Return (x, y) of the center of cell containing provided text 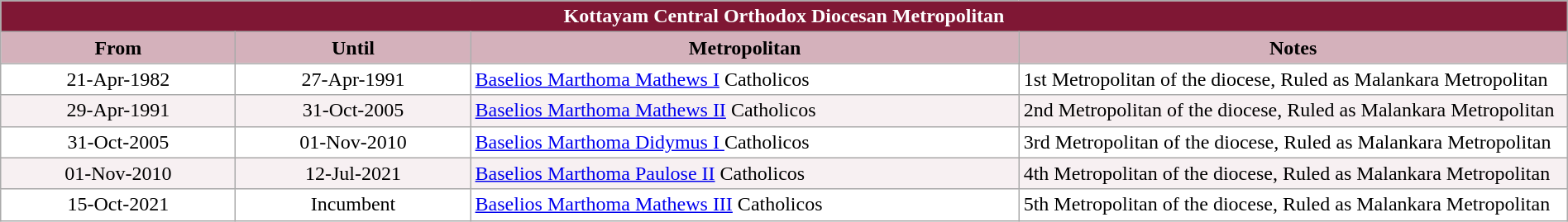
Baselios Marthoma Paulose II Catholicos (744, 173)
5th Metropolitan of the diocese, Ruled as Malankara Metropolitan (1293, 205)
3rd Metropolitan of the diocese, Ruled as Malankara Metropolitan (1293, 142)
Metropolitan (744, 48)
1st Metropolitan of the diocese, Ruled as Malankara Metropolitan (1293, 79)
Baselios Marthoma Mathews III Catholicos (744, 205)
From (118, 48)
12-Jul-2021 (353, 173)
Baselios Marthoma Mathews I Catholicos (744, 79)
27-Apr-1991 (353, 79)
Baselios Marthoma Didymus I Catholicos (744, 142)
Kottayam Central Orthodox Diocesan Metropolitan (784, 17)
Notes (1293, 48)
2nd Metropolitan of the diocese, Ruled as Malankara Metropolitan (1293, 111)
4th Metropolitan of the diocese, Ruled as Malankara Metropolitan (1293, 173)
15-Oct-2021 (118, 205)
29-Apr-1991 (118, 111)
Baselios Marthoma Mathews II Catholicos (744, 111)
Until (353, 48)
Incumbent (353, 205)
21-Apr-1982 (118, 79)
